Find where the given text appears and provide that cell's center as [X, Y] coordinate. 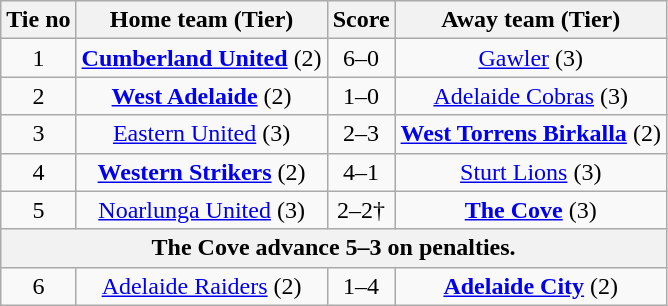
2–3 [361, 134]
West Torrens Birkalla (2) [530, 134]
Adelaide Raiders (2) [202, 286]
Noarlunga United (3) [202, 210]
2 [38, 96]
Home team (Tier) [202, 20]
Away team (Tier) [530, 20]
1–0 [361, 96]
4–1 [361, 172]
Tie no [38, 20]
Gawler (3) [530, 58]
Sturt Lions (3) [530, 172]
5 [38, 210]
2–2† [361, 210]
West Adelaide (2) [202, 96]
Score [361, 20]
1 [38, 58]
Cumberland United (2) [202, 58]
6 [38, 286]
Western Strikers (2) [202, 172]
6–0 [361, 58]
The Cove (3) [530, 210]
Adelaide City (2) [530, 286]
The Cove advance 5–3 on penalties. [334, 248]
4 [38, 172]
Eastern United (3) [202, 134]
Adelaide Cobras (3) [530, 96]
1–4 [361, 286]
3 [38, 134]
